From the cell containing the given text, extract its center point as (X, Y) coordinate. 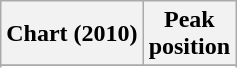
Peak position (189, 34)
Chart (2010) (72, 34)
